Provide the [x, y] coordinate of the cell's center where the given text is located.  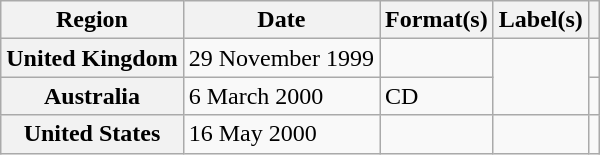
6 March 2000 [281, 96]
Region [92, 20]
United Kingdom [92, 58]
16 May 2000 [281, 134]
Australia [92, 96]
Label(s) [540, 20]
United States [92, 134]
CD [437, 96]
29 November 1999 [281, 58]
Date [281, 20]
Format(s) [437, 20]
